Scan for the cell matching the given text and deliver its [X, Y] coordinate at center. 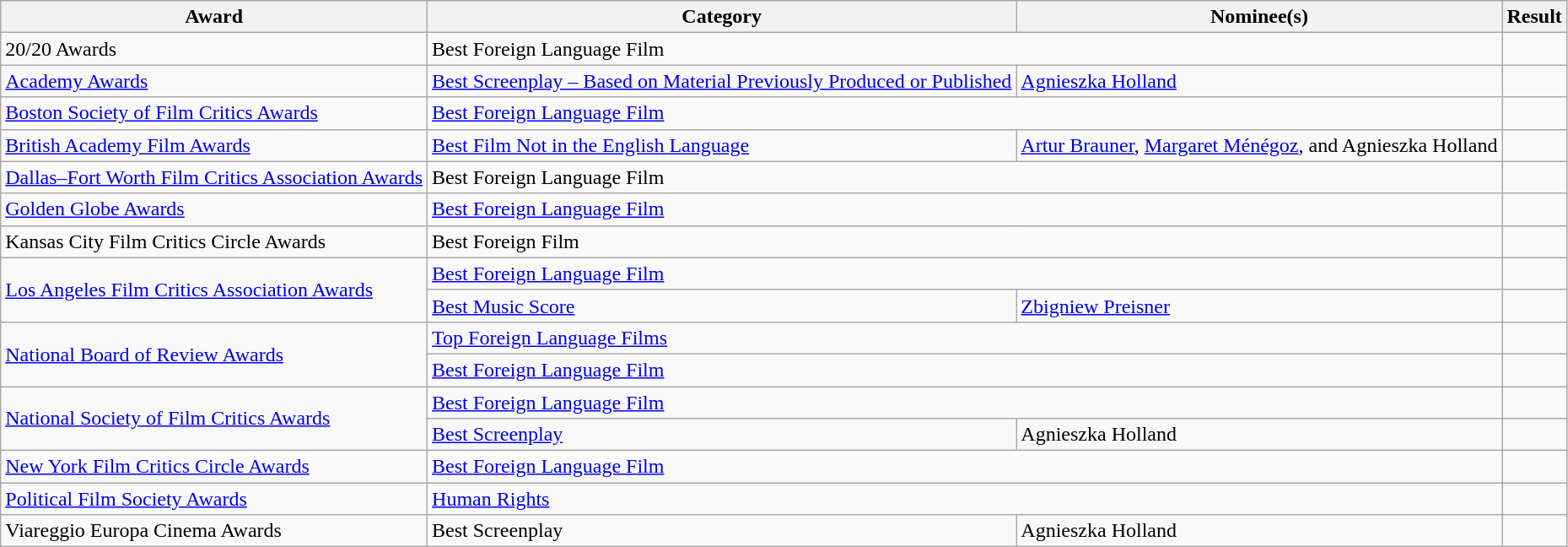
Category [722, 17]
Nominee(s) [1259, 17]
National Board of Review Awards [214, 354]
Human Rights [965, 499]
Best Music Score [722, 306]
National Society of Film Critics Awards [214, 419]
Academy Awards [214, 81]
Top Foreign Language Films [965, 338]
New York Film Critics Circle Awards [214, 467]
Zbigniew Preisner [1259, 306]
Dallas–Fort Worth Film Critics Association Awards [214, 177]
Los Angeles Film Critics Association Awards [214, 290]
Best Foreign Film [965, 241]
Political Film Society Awards [214, 499]
Golden Globe Awards [214, 209]
Best Film Not in the English Language [722, 145]
Artur Brauner, Margaret Ménégoz, and Agnieszka Holland [1259, 145]
Kansas City Film Critics Circle Awards [214, 241]
Best Screenplay – Based on Material Previously Produced or Published [722, 81]
British Academy Film Awards [214, 145]
20/20 Awards [214, 49]
Boston Society of Film Critics Awards [214, 113]
Result [1534, 17]
Viareggio Europa Cinema Awards [214, 531]
Award [214, 17]
